Locate the cell with the specified text and output its (X, Y) center coordinate. 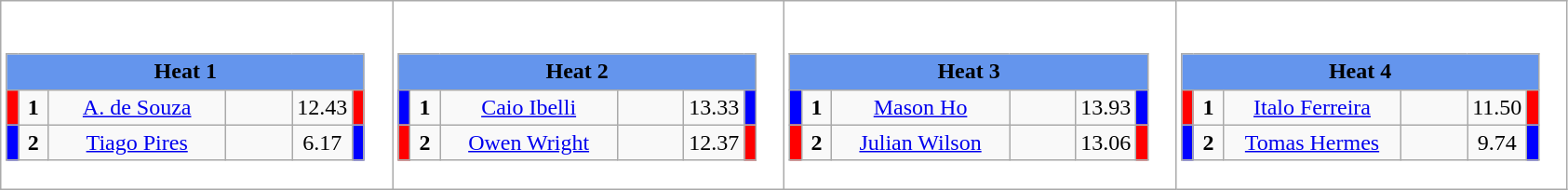
12.43 (322, 107)
Julian Wilson (921, 142)
Tomas Hermes (1312, 142)
Heat 2 (577, 72)
11.50 (1497, 107)
9.74 (1497, 142)
13.06 (1106, 142)
6.17 (322, 142)
12.37 (715, 142)
13.33 (715, 107)
Mason Ho (921, 107)
Caio Ibelli (529, 107)
13.93 (1106, 107)
Heat 4 1 Italo Ferreira 11.50 2 Tomas Hermes 9.74 (1372, 95)
Heat 1 (185, 72)
Heat 4 (1360, 72)
Heat 3 1 Mason Ho 13.93 2 Julian Wilson 13.06 (981, 95)
Heat 2 1 Caio Ibelli 13.33 2 Owen Wright 12.37 (588, 95)
A. de Souza (138, 107)
Heat 3 (969, 72)
Italo Ferreira (1312, 107)
Heat 1 1 A. de Souza 12.43 2 Tiago Pires 6.17 (197, 95)
Tiago Pires (138, 142)
Owen Wright (529, 142)
